For the text-containing cell, return its midpoint in [X, Y] coordinate format. 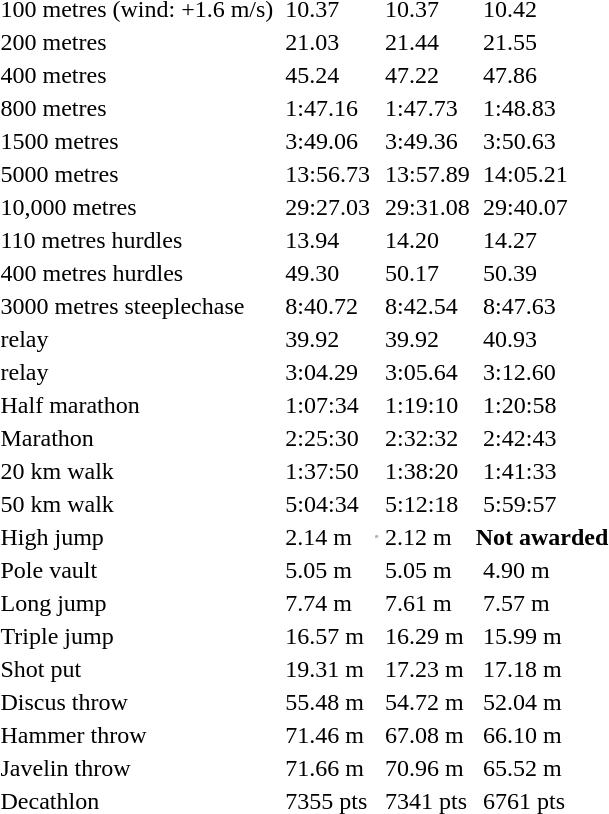
29:27.03 [328, 207]
13:57.89 [428, 174]
45.24 [328, 75]
71.66 m [328, 768]
2.14 m [328, 537]
55.48 m [328, 702]
7.74 m [328, 603]
1:38:20 [428, 471]
71.46 m [328, 735]
13.94 [328, 240]
8:42.54 [428, 306]
3:49.06 [328, 141]
50.17 [428, 273]
8:40.72 [328, 306]
1:07:34 [328, 405]
13:56.73 [328, 174]
1:47.73 [428, 108]
1:47.16 [328, 108]
2:32:32 [428, 438]
47.22 [428, 75]
16.57 m [328, 636]
1:19:10 [428, 405]
21.44 [428, 42]
16.29 m [428, 636]
19.31 m [328, 669]
2:25:30 [328, 438]
7.61 m [428, 603]
5:04:34 [328, 504]
2.12 m [428, 537]
29:31.08 [428, 207]
3:04.29 [328, 372]
1:37:50 [328, 471]
21.03 [328, 42]
14.20 [428, 240]
49.30 [328, 273]
3:49.36 [428, 141]
67.08 m [428, 735]
54.72 m [428, 702]
5:12:18 [428, 504]
17.23 m [428, 669]
3:05.64 [428, 372]
70.96 m [428, 768]
